Capture the cell that displays the provided text and extract its [X, Y] central coordinate. 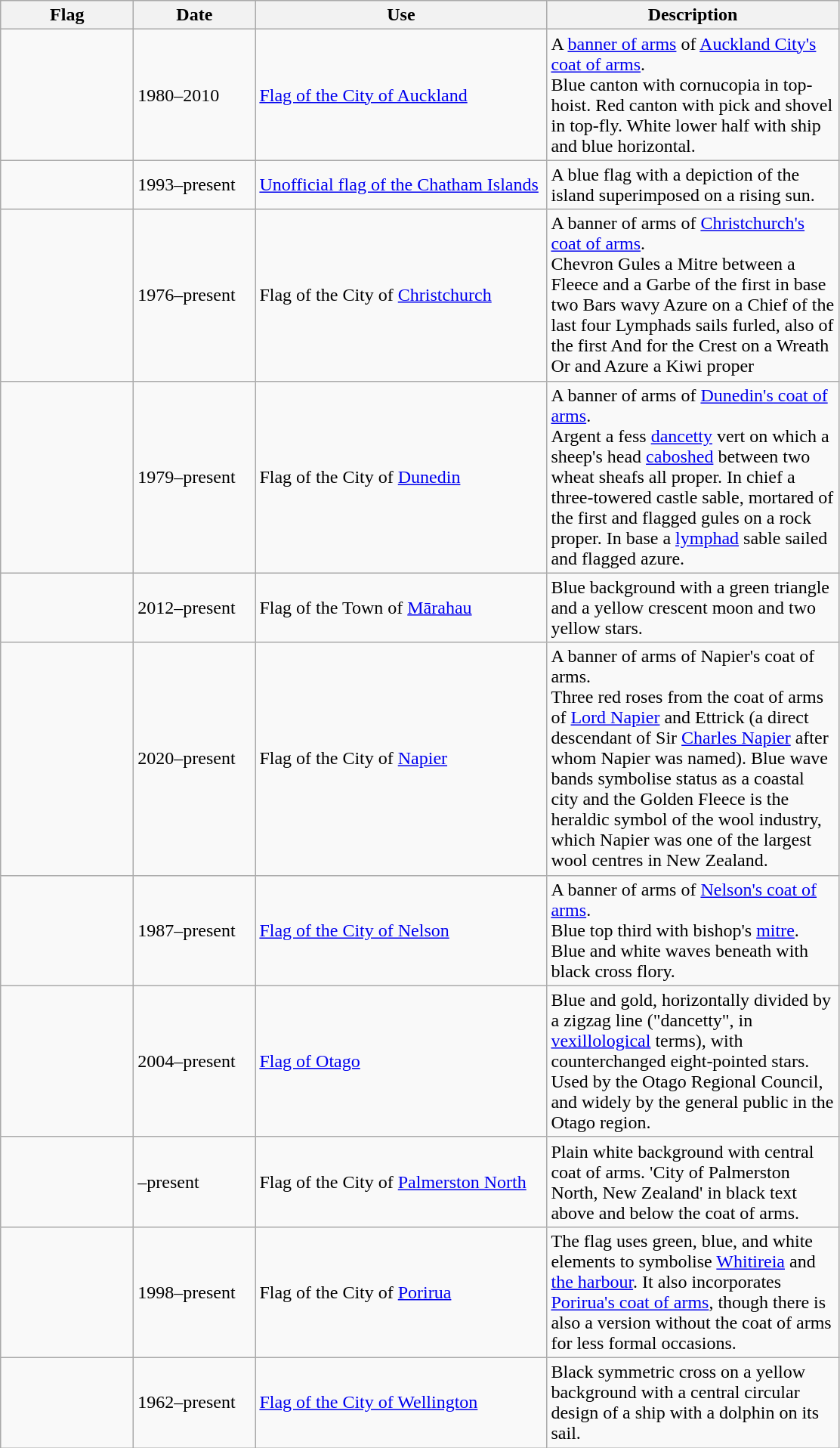
Plain white background with central coat of arms. 'City of Palmerston North, New Zealand' in black text above and below the coat of arms. [693, 1182]
1962–present [195, 1403]
2020–present [195, 759]
Use [401, 15]
Flag of the City of Napier [401, 759]
Flag of Otago [401, 1061]
Flag of the City of Nelson [401, 930]
1976–present [195, 295]
1980–2010 [195, 95]
A banner of arms of Nelson's coat of arms.Blue top third with bishop's mitre. Blue and white waves beneath with black cross flory. [693, 930]
Unofficial flag of the Chatham Islands [401, 184]
Flag [67, 15]
Flag of the City of Auckland [401, 95]
1987–present [195, 930]
Flag of the City of Dunedin [401, 477]
Flag of the City of Christchurch [401, 295]
Flag of the Town of Mārahau [401, 608]
1998–present [195, 1292]
2012–present [195, 608]
1993–present [195, 184]
1979–present [195, 477]
–present [195, 1182]
Black symmetric cross on a yellow background with a central circular design of a ship with a dolphin on its sail. [693, 1403]
Flag of the City of Palmerston North [401, 1182]
Flag of the City of Porirua [401, 1292]
Description [693, 15]
Blue background with a green triangle and a yellow crescent moon and two yellow stars. [693, 608]
Flag of the City of Wellington [401, 1403]
A blue flag with a depiction of the island superimposed on a rising sun. [693, 184]
2004–present [195, 1061]
Date [195, 15]
